Detect which cell encompasses the target text, then output its [x, y] center coordinate. 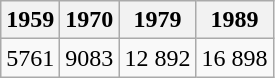
9083 [90, 58]
1970 [90, 20]
12 892 [158, 58]
1959 [30, 20]
1989 [234, 20]
1979 [158, 20]
16 898 [234, 58]
5761 [30, 58]
